Locate the cell with the specified text and output its (x, y) center coordinate. 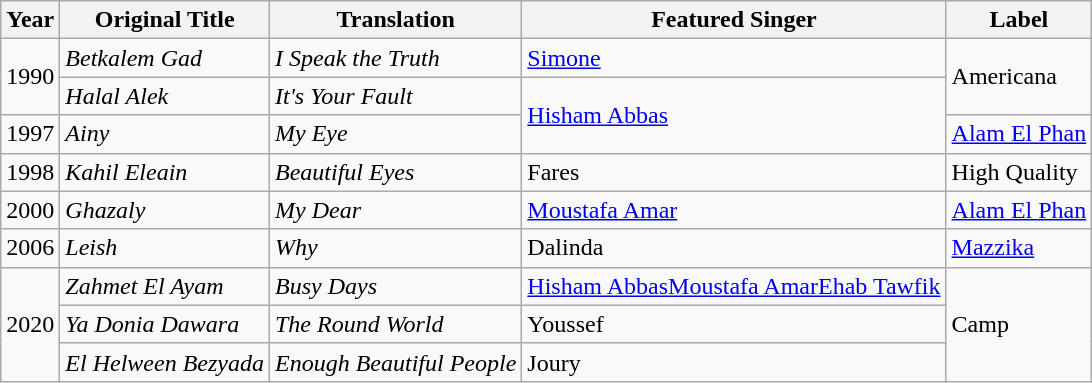
2020 (30, 324)
Kahil Eleain (165, 172)
Dalinda (734, 248)
Year (30, 20)
I Speak the Truth (395, 58)
Featured Singer (734, 20)
Betkalem Gad (165, 58)
Label (1019, 20)
2006 (30, 248)
Fares (734, 172)
High Quality (1019, 172)
Hisham AbbasMoustafa AmarEhab Tawfik (734, 286)
2000 (30, 210)
Original Title (165, 20)
Ghazaly (165, 210)
Enough Beautiful People (395, 362)
Halal Alek (165, 96)
Zahmet El Ayam (165, 286)
The Round World (395, 324)
Joury (734, 362)
Beautiful Eyes (395, 172)
My Eye (395, 134)
It's Your Fault (395, 96)
Busy Days (395, 286)
Americana (1019, 77)
Moustafa Amar (734, 210)
Youssef (734, 324)
Leish (165, 248)
1990 (30, 77)
El Helween Bezyada (165, 362)
Ainy (165, 134)
1997 (30, 134)
Ya Donia Dawara (165, 324)
Translation (395, 20)
Mazzika (1019, 248)
Simone (734, 58)
1998 (30, 172)
Camp (1019, 324)
Why (395, 248)
Hisham Abbas (734, 115)
My Dear (395, 210)
